Locate the cell with the specified text and output its (x, y) center coordinate. 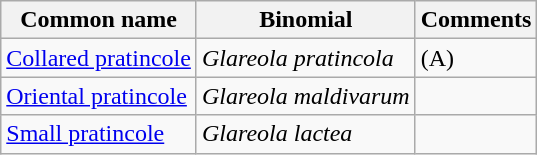
(A) (476, 58)
Binomial (306, 20)
Oriental pratincole (99, 96)
Small pratincole (99, 134)
Glareola lactea (306, 134)
Glareola pratincola (306, 58)
Collared pratincole (99, 58)
Comments (476, 20)
Common name (99, 20)
Glareola maldivarum (306, 96)
